Pinpoint the cell where the given text exists, returning its [X, Y] midpoint coordinate. 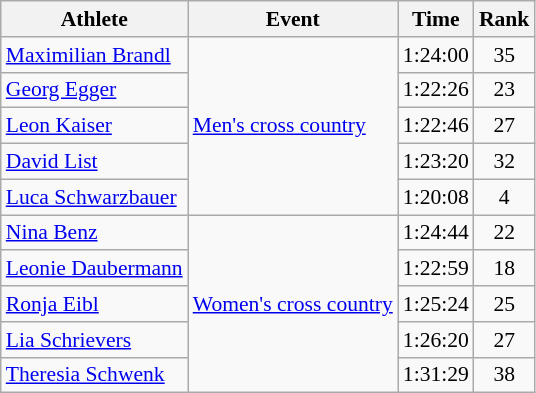
1:22:46 [436, 126]
Men's cross country [293, 126]
1:22:59 [436, 269]
1:23:20 [436, 162]
35 [504, 55]
Rank [504, 19]
1:20:08 [436, 197]
Georg Egger [94, 90]
18 [504, 269]
Event [293, 19]
32 [504, 162]
22 [504, 233]
1:22:26 [436, 90]
Leon Kaiser [94, 126]
Theresia Schwenk [94, 375]
Athlete [94, 19]
Women's cross country [293, 304]
Nina Benz [94, 233]
4 [504, 197]
Time [436, 19]
38 [504, 375]
23 [504, 90]
Ronja Eibl [94, 304]
1:24:44 [436, 233]
Maximilian Brandl [94, 55]
Luca Schwarzbauer [94, 197]
1:25:24 [436, 304]
Lia Schrievers [94, 340]
Leonie Daubermann [94, 269]
David List [94, 162]
1:24:00 [436, 55]
25 [504, 304]
1:31:29 [436, 375]
1:26:20 [436, 340]
